Determine the (X, Y) coordinate at the center of the cell enclosing the given text.  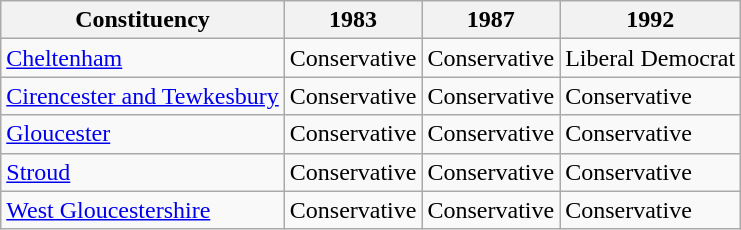
Liberal Democrat (650, 58)
Gloucester (143, 134)
Cheltenham (143, 58)
1983 (353, 20)
1987 (491, 20)
Cirencester and Tewkesbury (143, 96)
1992 (650, 20)
Stroud (143, 172)
West Gloucestershire (143, 210)
Constituency (143, 20)
